Find where the given text appears and provide that cell's center as (x, y) coordinate. 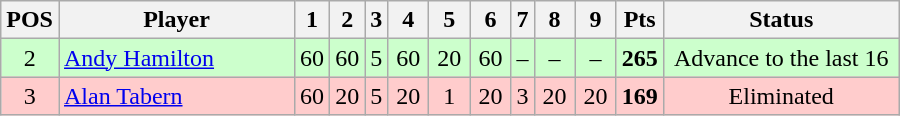
Pts (640, 20)
6 (490, 20)
Andy Hamilton (176, 58)
8 (554, 20)
Eliminated (781, 96)
9 (596, 20)
Advance to the last 16 (781, 58)
7 (522, 20)
Status (781, 20)
Player (176, 20)
169 (640, 96)
Alan Tabern (176, 96)
265 (640, 58)
4 (408, 20)
POS (30, 20)
